Scan for the cell matching the given text and deliver its (x, y) coordinate at center. 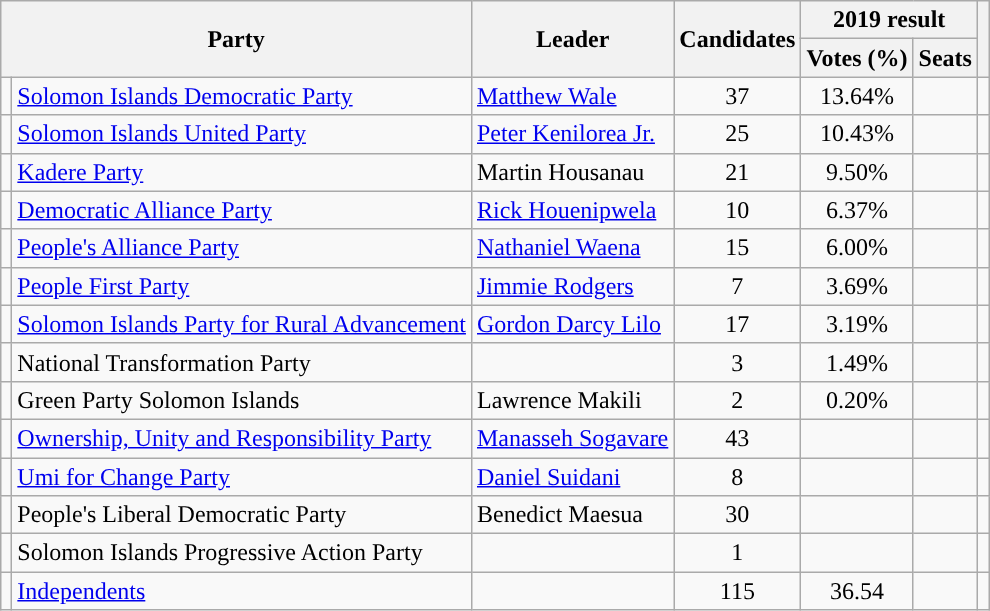
Benedict Maesua (572, 515)
Martin Housanau (572, 172)
Jimmie Rodgers (572, 286)
Independents (242, 591)
36.54 (857, 591)
115 (738, 591)
Ownership, Unity and Responsibility Party (242, 438)
37 (738, 96)
Lawrence Makili (572, 400)
0.20% (857, 400)
6.00% (857, 248)
3.19% (857, 324)
Daniel Suidani (572, 477)
6.37% (857, 210)
Gordon Darcy Lilo (572, 324)
Party (236, 39)
Seats (945, 58)
Candidates (738, 39)
3.69% (857, 286)
People First Party (242, 286)
10 (738, 210)
1.49% (857, 362)
25 (738, 134)
2019 result (890, 20)
Kadere Party (242, 172)
13.64% (857, 96)
Green Party Solomon Islands (242, 400)
21 (738, 172)
Nathaniel Waena (572, 248)
People's Liberal Democratic Party (242, 515)
3 (738, 362)
8 (738, 477)
17 (738, 324)
Rick Houenipwela (572, 210)
10.43% (857, 134)
People's Alliance Party (242, 248)
Solomon Islands Progressive Action Party (242, 553)
Votes (%) (857, 58)
Solomon Islands Democratic Party (242, 96)
Peter Kenilorea Jr. (572, 134)
Umi for Change Party (242, 477)
Manasseh Sogavare (572, 438)
9.50% (857, 172)
2 (738, 400)
Leader (572, 39)
7 (738, 286)
15 (738, 248)
Democratic Alliance Party (242, 210)
Matthew Wale (572, 96)
1 (738, 553)
30 (738, 515)
Solomon Islands Party for Rural Advancement (242, 324)
National Transformation Party (242, 362)
Solomon Islands United Party (242, 134)
43 (738, 438)
